Capture the cell that displays the provided text and extract its (X, Y) central coordinate. 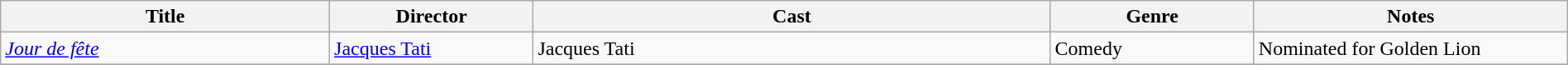
Comedy (1152, 48)
Notes (1411, 17)
Director (432, 17)
Jour de fête (165, 48)
Cast (792, 17)
Title (165, 17)
Genre (1152, 17)
Nominated for Golden Lion (1411, 48)
